Provide the (x, y) coordinate of the cell's center where the given text is located.  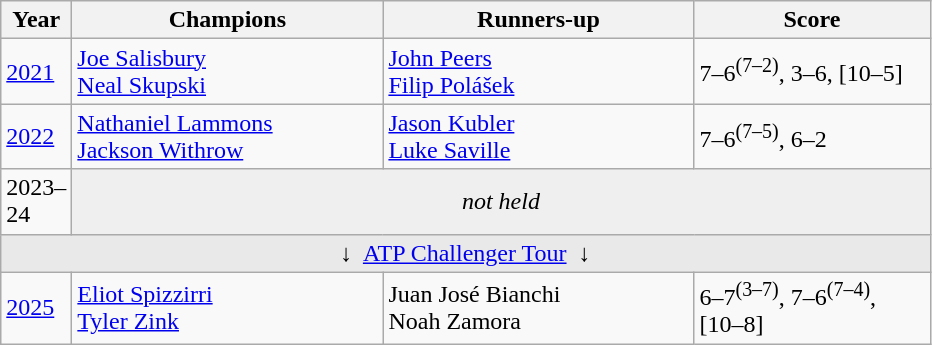
2021 (36, 72)
7–6(7–2), 3–6, [10–5] (812, 72)
Champions (228, 20)
Jason Kubler Luke Saville (538, 136)
not held (501, 202)
↓ ATP Challenger Tour ↓ (466, 253)
2023–24 (36, 202)
2022 (36, 136)
6–7(3–7), 7–6(7–4), [10–8] (812, 308)
Juan José Bianchi Noah Zamora (538, 308)
Joe Salisbury Neal Skupski (228, 72)
7–6(7–5), 6–2 (812, 136)
Runners-up (538, 20)
2025 (36, 308)
Score (812, 20)
John Peers Filip Polášek (538, 72)
Nathaniel Lammons Jackson Withrow (228, 136)
Year (36, 20)
Eliot Spizzirri Tyler Zink (228, 308)
